Find where the given text appears and provide that cell's center as [x, y] coordinate. 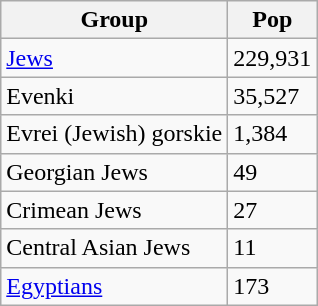
27 [272, 210]
Central Asian Jews [114, 248]
11 [272, 248]
49 [272, 172]
Evrei (Jewish) gorskie [114, 134]
229,931 [272, 58]
Egyptians [114, 286]
Georgian Jews [114, 172]
Group [114, 20]
Evenki [114, 96]
35,527 [272, 96]
Crimean Jews [114, 210]
Pop [272, 20]
1,384 [272, 134]
Jews [114, 58]
173 [272, 286]
